Output the [x, y] coordinate of the center of the cell containing the given text.  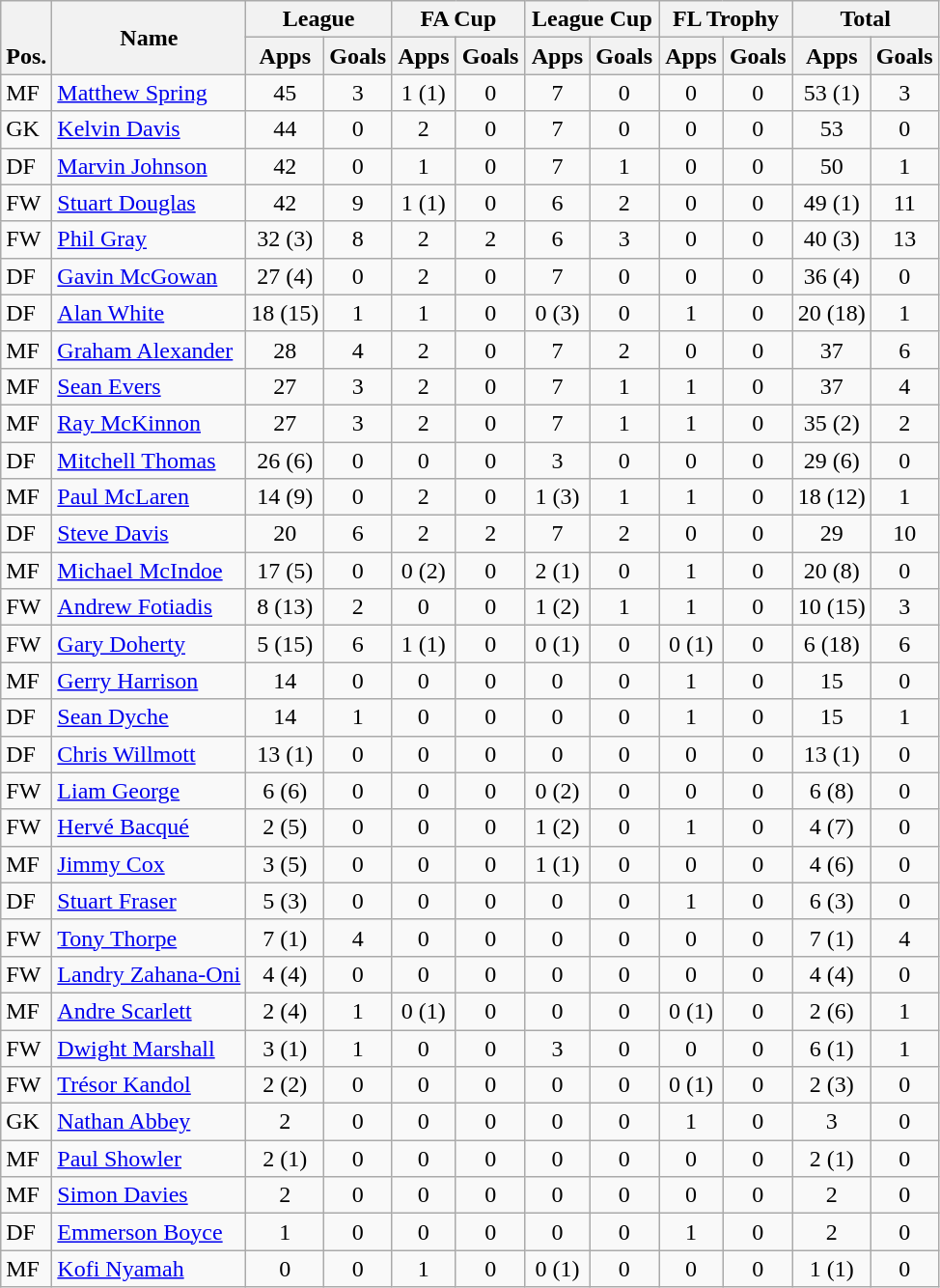
Graham Alexander [149, 350]
28 [286, 350]
4 (7) [832, 827]
Kelvin Davis [149, 129]
3 (1) [286, 1048]
5 (15) [286, 644]
53 [832, 129]
20 [286, 534]
Alan White [149, 313]
26 (6) [286, 461]
49 (1) [832, 203]
Chris Willmott [149, 754]
10 (15) [832, 607]
18 (12) [832, 497]
6 (1) [832, 1048]
Paul Showler [149, 1159]
1 (3) [558, 497]
0 (3) [558, 313]
Steve Davis [149, 534]
4 (6) [832, 864]
40 (3) [832, 239]
Gary Doherty [149, 644]
Sean Evers [149, 386]
2 (2) [286, 1085]
53 (1) [832, 93]
Marvin Johnson [149, 166]
Matthew Spring [149, 93]
10 [904, 534]
44 [286, 129]
14 (9) [286, 497]
Gavin McGowan [149, 276]
Mitchell Thomas [149, 461]
27 (4) [286, 276]
Paul McLaren [149, 497]
Trésor Kandol [149, 1085]
Stuart Douglas [149, 203]
Pos. [27, 38]
45 [286, 93]
13 [904, 239]
Phil Gray [149, 239]
Jimmy Cox [149, 864]
2 (4) [286, 1011]
29 [832, 534]
Nathan Abbey [149, 1122]
8 (13) [286, 607]
Andre Scarlett [149, 1011]
29 (6) [832, 461]
Stuart Fraser [149, 901]
3 (5) [286, 864]
Michael McIndoe [149, 571]
20 (8) [832, 571]
32 (3) [286, 239]
Andrew Fotiadis [149, 607]
Liam George [149, 791]
6 (3) [832, 901]
Simon Davies [149, 1195]
Dwight Marshall [149, 1048]
Sean Dyche [149, 717]
Kofi Nyamah [149, 1269]
36 (4) [832, 276]
6 (18) [832, 644]
2 (6) [832, 1011]
6 (8) [832, 791]
Name [149, 38]
11 [904, 203]
8 [358, 239]
9 [358, 203]
6 (6) [286, 791]
Total [865, 19]
50 [832, 166]
Landry Zahana-Oni [149, 974]
5 (3) [286, 901]
Ray McKinnon [149, 423]
Hervé Bacqué [149, 827]
FL Trophy [726, 19]
Tony Thorpe [149, 938]
20 (18) [832, 313]
League Cup [593, 19]
Emmerson Boyce [149, 1232]
35 (2) [832, 423]
18 (15) [286, 313]
FA Cup [459, 19]
2 (5) [286, 827]
League [318, 19]
Gerry Harrison [149, 681]
17 (5) [286, 571]
2 (3) [832, 1085]
